From the cell containing the given text, extract its center point as (x, y) coordinate. 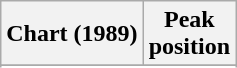
Chart (1989) (72, 34)
Peakposition (189, 34)
